Provide the [X, Y] coordinate of the cell's center where the given text is located.  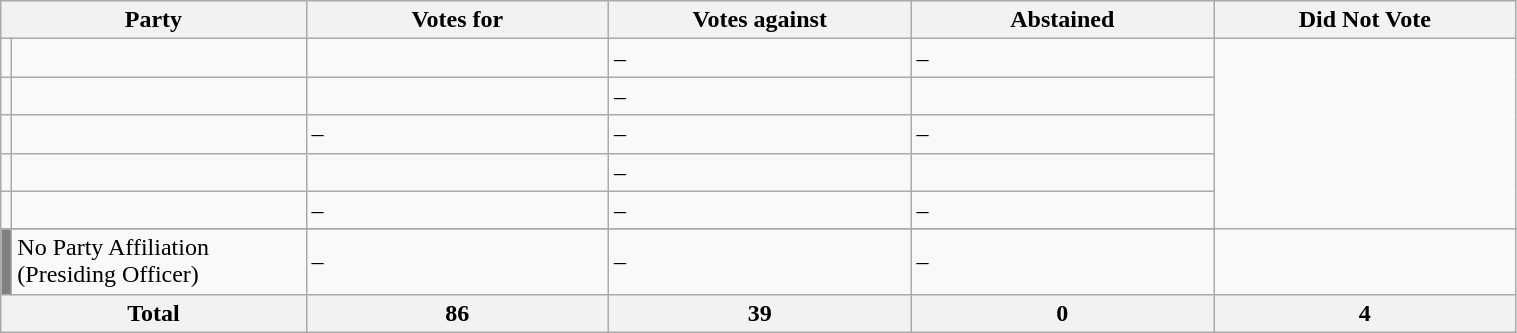
Did Not Vote [1365, 20]
No Party Affiliation (Presiding Officer) [159, 262]
0 [1062, 313]
Votes against [759, 20]
Total [154, 313]
Votes for [457, 20]
86 [457, 313]
Abstained [1062, 20]
39 [759, 313]
4 [1365, 313]
Party [154, 20]
